Determine the (X, Y) coordinate at the center of the cell enclosing the given text.  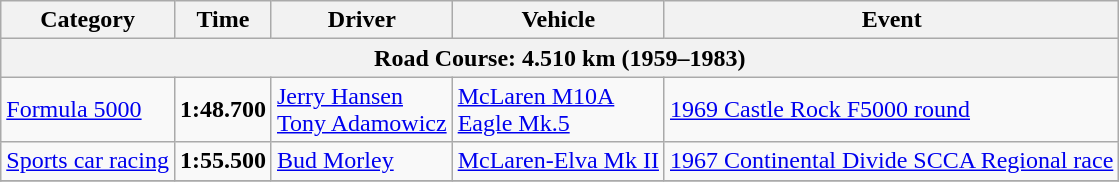
Formula 5000 (88, 110)
McLaren M10AEagle Mk.5 (558, 110)
1969 Castle Rock F5000 round (891, 110)
McLaren-Elva Mk II (558, 161)
Jerry HansenTony Adamowicz (362, 110)
Bud Morley (362, 161)
Category (88, 20)
Vehicle (558, 20)
Road Course: 4.510 km (1959–1983) (560, 58)
1:55.500 (222, 161)
1967 Continental Divide SCCA Regional race (891, 161)
Driver (362, 20)
Event (891, 20)
Time (222, 20)
Sports car racing (88, 161)
1:48.700 (222, 110)
